Determine the (x, y) coordinate at the center of the cell enclosing the given text.  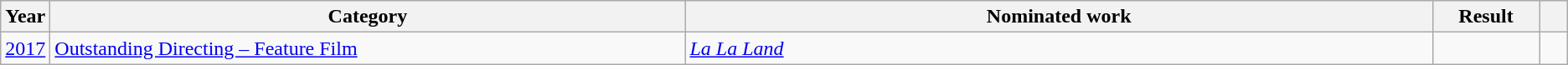
Result (1486, 17)
2017 (25, 48)
Outstanding Directing – Feature Film (368, 48)
Category (368, 17)
La La Land (1059, 48)
Year (25, 17)
Nominated work (1059, 17)
